For the text-containing cell, return its midpoint in [x, y] coordinate format. 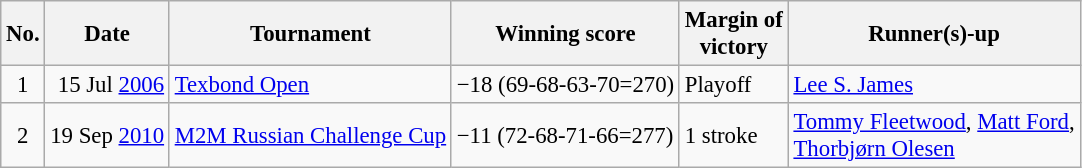
Lee S. James [934, 85]
Date [107, 34]
Playoff [734, 85]
Margin ofvictory [734, 34]
−18 (69-68-63-70=270) [565, 85]
Tommy Fleetwood, Matt Ford, Thorbjørn Olesen [934, 136]
Winning score [565, 34]
Runner(s)-up [934, 34]
19 Sep 2010 [107, 136]
15 Jul 2006 [107, 85]
Tournament [310, 34]
Texbond Open [310, 85]
−11 (72-68-71-66=277) [565, 136]
M2M Russian Challenge Cup [310, 136]
1 stroke [734, 136]
No. [23, 34]
1 [23, 85]
2 [23, 136]
